Detect which cell encompasses the target text, then output its [X, Y] center coordinate. 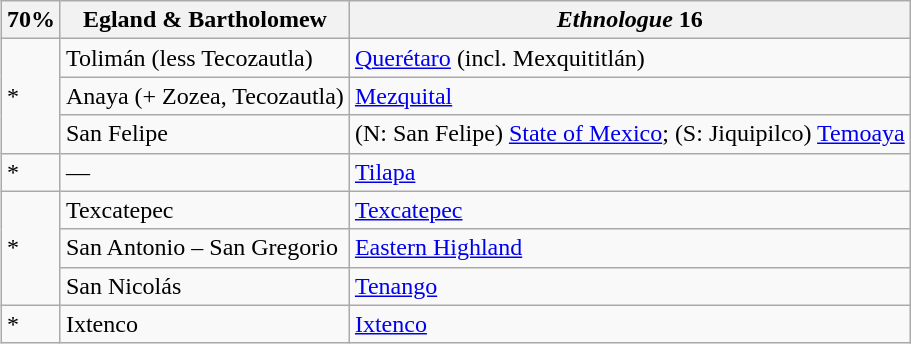
San Nicolás [204, 286]
Mezquital [630, 96]
(N: San Felipe) State of Mexico; (S: Jiquipilco) Temoaya [630, 134]
Ethnologue 16 [630, 20]
Tolimán (less Tecozautla) [204, 58]
Anaya (+ Zozea, Tecozautla) [204, 96]
San Antonio – San Gregorio [204, 248]
Querétaro (incl. Mexquititlán) [630, 58]
Tenango [630, 286]
70% [30, 20]
Tilapa [630, 172]
— [204, 172]
San Felipe [204, 134]
Egland & Bartholomew [204, 20]
Eastern Highland [630, 248]
